Output the [x, y] coordinate of the center of the cell containing the given text.  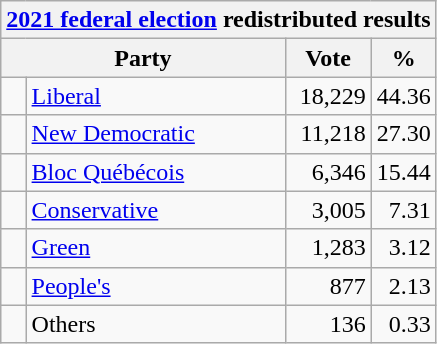
7.31 [404, 210]
2.13 [404, 286]
877 [328, 286]
Others [156, 324]
Vote [328, 58]
6,346 [328, 172]
Green [156, 248]
15.44 [404, 172]
11,218 [328, 134]
% [404, 58]
1,283 [328, 248]
27.30 [404, 134]
New Democratic [156, 134]
18,229 [328, 96]
Liberal [156, 96]
People's [156, 286]
3,005 [328, 210]
Conservative [156, 210]
3.12 [404, 248]
44.36 [404, 96]
Bloc Québécois [156, 172]
136 [328, 324]
2021 federal election redistributed results [218, 20]
0.33 [404, 324]
Party [143, 58]
